Find where the given text appears and provide that cell's center as [x, y] coordinate. 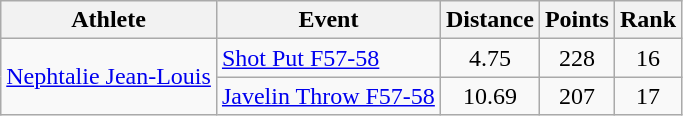
10.69 [490, 96]
228 [576, 58]
Event [328, 20]
207 [576, 96]
17 [648, 96]
Points [576, 20]
Rank [648, 20]
4.75 [490, 58]
Athlete [109, 20]
Distance [490, 20]
16 [648, 58]
Javelin Throw F57-58 [328, 96]
Nephtalie Jean-Louis [109, 77]
Shot Put F57-58 [328, 58]
